Output the [X, Y] coordinate of the center of the cell containing the given text.  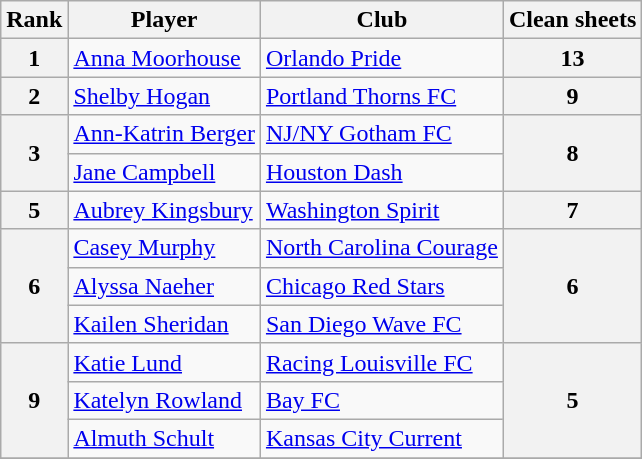
Alyssa Naeher [164, 286]
Aubrey Kingsbury [164, 210]
Almuth Schult [164, 438]
North Carolina Courage [382, 248]
Washington Spirit [382, 210]
2 [34, 96]
3 [34, 153]
Jane Campbell [164, 172]
Bay FC [382, 400]
8 [572, 153]
Ann-Katrin Berger [164, 134]
Chicago Red Stars [382, 286]
13 [572, 58]
Kailen Sheridan [164, 324]
Houston Dash [382, 172]
1 [34, 58]
Katelyn Rowland [164, 400]
San Diego Wave FC [382, 324]
Clean sheets [572, 20]
Rank [34, 20]
NJ/NY Gotham FC [382, 134]
Club [382, 20]
Orlando Pride [382, 58]
Shelby Hogan [164, 96]
7 [572, 210]
Casey Murphy [164, 248]
Anna Moorhouse [164, 58]
Player [164, 20]
Kansas City Current [382, 438]
Racing Louisville FC [382, 362]
Portland Thorns FC [382, 96]
Katie Lund [164, 362]
